Provide the (x, y) coordinate of the cell's center where the given text is located.  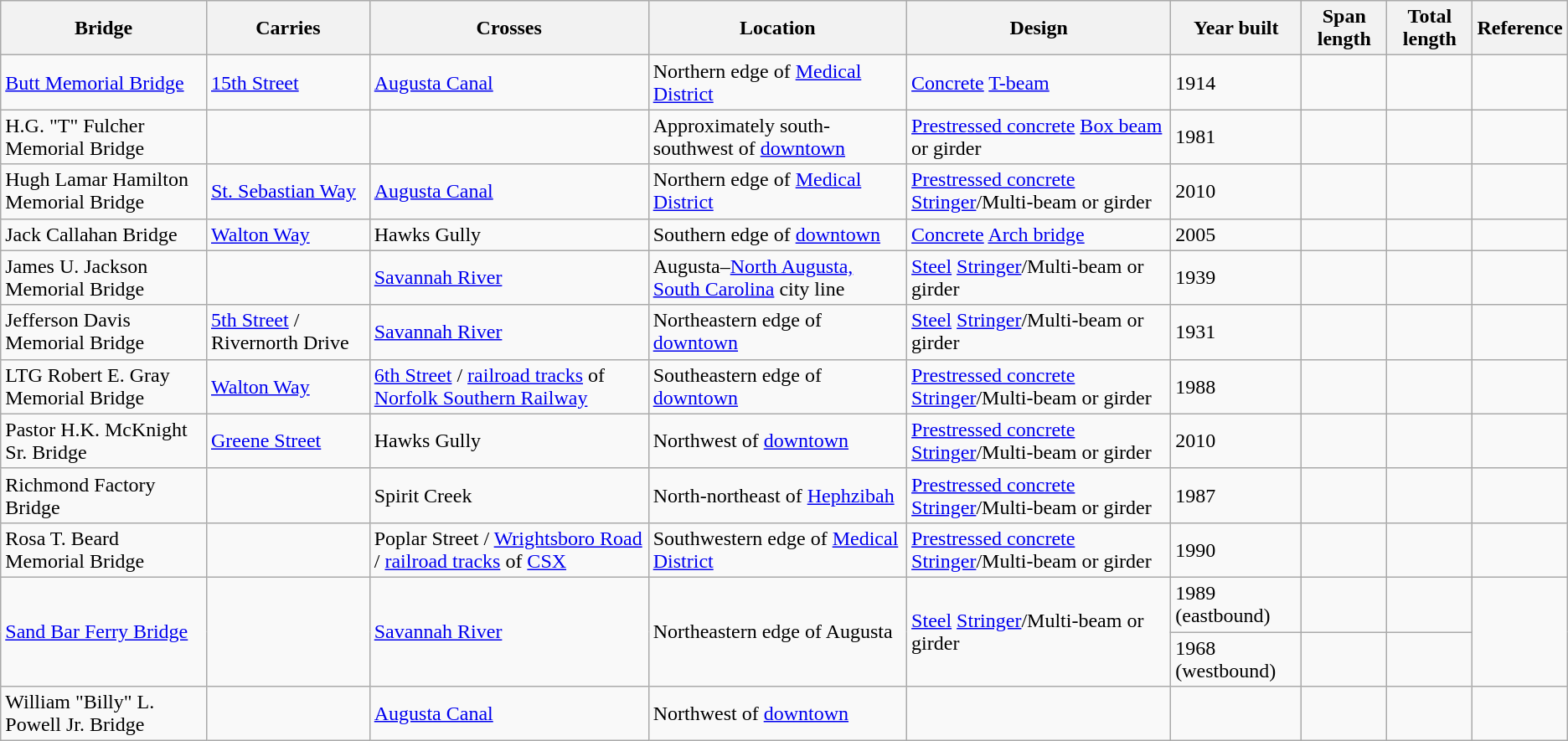
Span length (1344, 28)
Concrete Arch bridge (1039, 234)
Crosses (509, 28)
Richmond Factory Bridge (104, 496)
1939 (1236, 278)
5th Street / Rivernorth Drive (288, 332)
Butt Memorial Bridge (104, 82)
1981 (1236, 137)
Northeastern edge of downtown (777, 332)
1968 (westbound) (1236, 658)
1988 (1236, 387)
H.G. "T" Fulcher Memorial Bridge (104, 137)
1987 (1236, 496)
Total length (1430, 28)
St. Sebastian Way (288, 191)
William "Billy" L. Powell Jr. Bridge (104, 713)
Jefferson Davis Memorial Bridge (104, 332)
Year built (1236, 28)
Location (777, 28)
Augusta–North Augusta, South Carolina city line (777, 278)
1931 (1236, 332)
1989 (eastbound) (1236, 605)
James U. Jackson Memorial Bridge (104, 278)
Greene Street (288, 440)
Sand Bar Ferry Bridge (104, 631)
Concrete T-beam (1039, 82)
Carries (288, 28)
Southeastern edge of downtown (777, 387)
Approximately south-southwest of downtown (777, 137)
Jack Callahan Bridge (104, 234)
LTG Robert E. Gray Memorial Bridge (104, 387)
Bridge (104, 28)
Southwestern edge of Medical District (777, 549)
1990 (1236, 549)
6th Street / railroad tracks of Norfolk Southern Railway (509, 387)
15th Street (288, 82)
Rosa T. Beard Memorial Bridge (104, 549)
North-northeast of Hephzibah (777, 496)
Prestressed concrete Box beam or girder (1039, 137)
2005 (1236, 234)
Spirit Creek (509, 496)
Design (1039, 28)
Poplar Street / Wrightsboro Road / railroad tracks of CSX (509, 549)
1914 (1236, 82)
Hugh Lamar Hamilton Memorial Bridge (104, 191)
Northeastern edge of Augusta (777, 631)
Pastor H.K. McKnight Sr. Bridge (104, 440)
Southern edge of downtown (777, 234)
Reference (1519, 28)
